From the cell containing the given text, extract its center point as [x, y] coordinate. 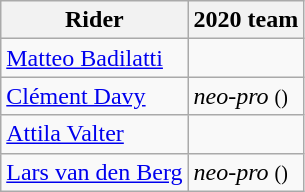
Attila Valter [94, 134]
Matteo Badilatti [94, 58]
Lars van den Berg [94, 172]
Rider [94, 20]
2020 team [246, 20]
Clément Davy [94, 96]
